Provide the [X, Y] coordinate of the cell's center where the given text is located.  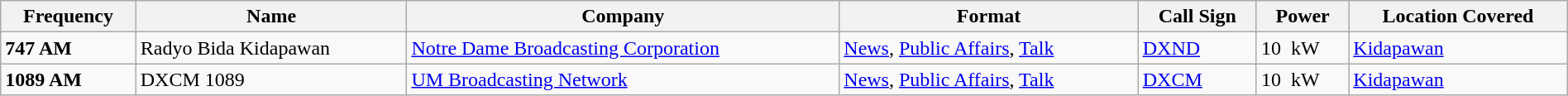
Company [624, 17]
Radyo Bida Kidapawan [271, 48]
Notre Dame Broadcasting Corporation [624, 48]
Format [989, 17]
Frequency [69, 17]
747 AM [69, 48]
Call Sign [1198, 17]
Name [271, 17]
Power [1302, 17]
DXND [1198, 48]
Location Covered [1458, 17]
UM Broadcasting Network [624, 79]
DXCM 1089 [271, 79]
1089 AM [69, 79]
DXCM [1198, 79]
